Determine the [X, Y] coordinate at the center of the cell enclosing the given text.  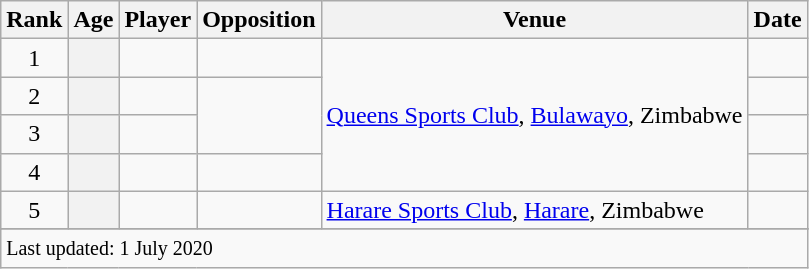
Rank [34, 20]
Date [778, 20]
Age [94, 20]
2 [34, 96]
Venue [534, 20]
3 [34, 134]
Player [158, 20]
1 [34, 58]
Opposition [259, 20]
4 [34, 172]
Harare Sports Club, Harare, Zimbabwe [534, 210]
5 [34, 210]
Queens Sports Club, Bulawayo, Zimbabwe [534, 115]
Last updated: 1 July 2020 [404, 248]
